Return (X, Y) of the center of cell containing provided text 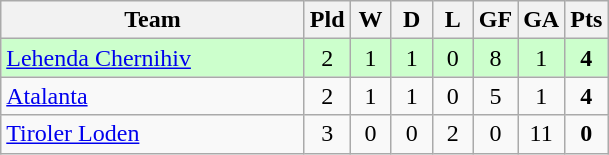
Pts (586, 20)
W (370, 20)
11 (542, 134)
L (452, 20)
3 (327, 134)
8 (495, 58)
Pld (327, 20)
D (412, 20)
GA (542, 20)
Tiroler Loden (153, 134)
Lehenda Chernihiv (153, 58)
5 (495, 96)
Team (153, 20)
Atalanta (153, 96)
GF (495, 20)
